Pinpoint the cell where the given text exists, returning its (X, Y) midpoint coordinate. 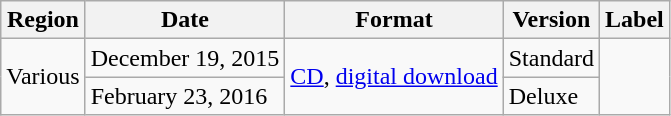
December 19, 2015 (185, 58)
Region (43, 20)
Deluxe (551, 96)
Various (43, 77)
CD, digital download (394, 77)
Format (394, 20)
Date (185, 20)
February 23, 2016 (185, 96)
Standard (551, 58)
Version (551, 20)
Label (635, 20)
